From the cell containing the given text, extract its center point as [X, Y] coordinate. 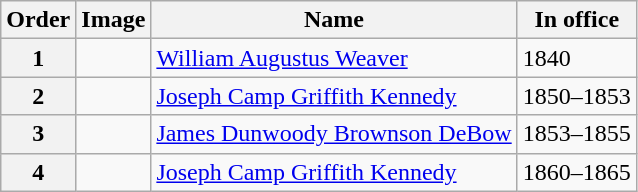
1 [38, 58]
Image [114, 20]
1853–1855 [576, 134]
Name [334, 20]
1850–1853 [576, 96]
William Augustus Weaver [334, 58]
James Dunwoody Brownson DeBow [334, 134]
1840 [576, 58]
3 [38, 134]
2 [38, 96]
4 [38, 172]
In office [576, 20]
Order [38, 20]
1860–1865 [576, 172]
